For the text-containing cell, return its midpoint in (x, y) coordinate format. 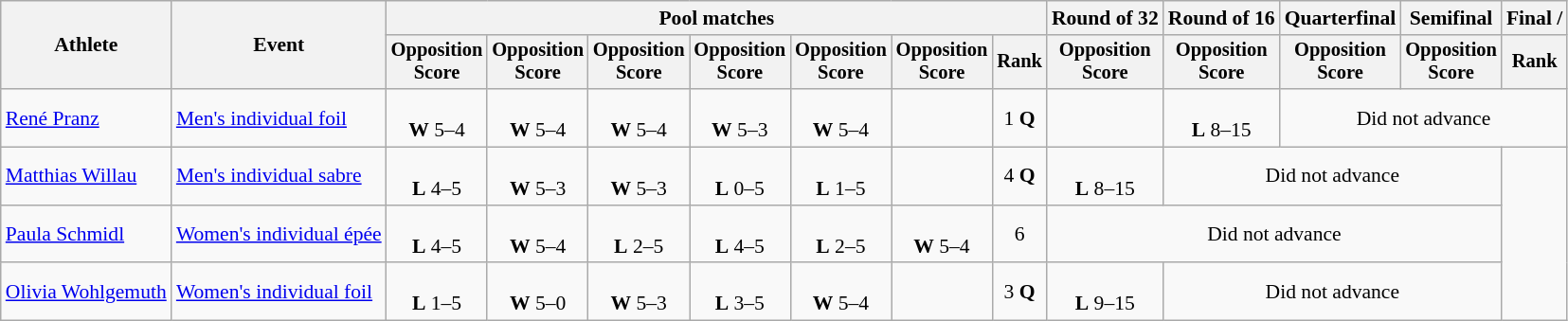
Event (279, 45)
3 Q (1019, 292)
Women's individual épée (279, 235)
Women's individual foil (279, 292)
Athlete (86, 45)
6 (1019, 235)
1 Q (1019, 117)
René Pranz (86, 117)
Matthias Willau (86, 176)
Men's individual sabre (279, 176)
L 9–15 (1105, 292)
Final / (1535, 18)
Olivia Wohlgemuth (86, 292)
L 0–5 (741, 176)
W 5–0 (538, 292)
4 Q (1019, 176)
Round of 16 (1222, 18)
Round of 32 (1105, 18)
Semifinal (1451, 18)
Men's individual foil (279, 117)
Pool matches (716, 18)
Paula Schmidl (86, 235)
L 3–5 (741, 292)
Quarterfinal (1341, 18)
